Return the [x, y] coordinate for the center point of the cell that contains the specified text.  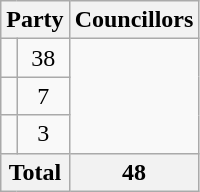
3 [43, 134]
Party [35, 20]
48 [134, 172]
7 [43, 96]
Councillors [134, 20]
38 [43, 58]
Total [35, 172]
